Return (X, Y) of the center of cell containing provided text 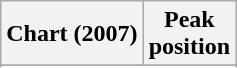
Peakposition (189, 34)
Chart (2007) (72, 34)
